Locate the cell with the specified text and output its [x, y] center coordinate. 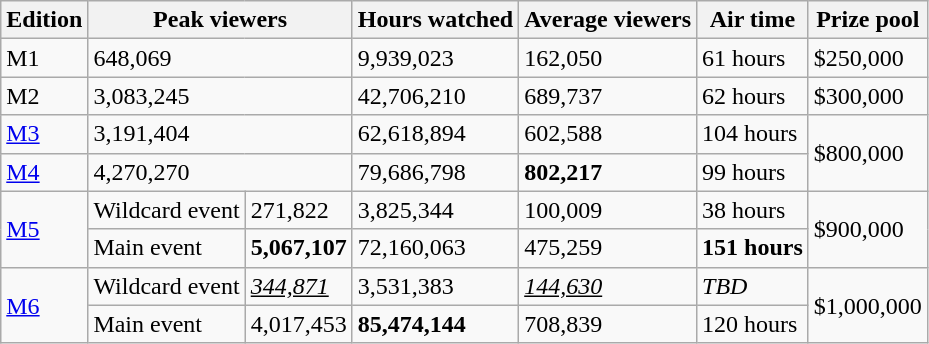
85,474,144 [435, 324]
38 hours [753, 210]
M5 [44, 229]
162,050 [608, 58]
$900,000 [868, 229]
9,939,023 [435, 58]
689,737 [608, 96]
$300,000 [868, 96]
100,009 [608, 210]
M2 [44, 96]
62,618,894 [435, 134]
62 hours [753, 96]
602,588 [608, 134]
$800,000 [868, 153]
TBD [753, 286]
99 hours [753, 172]
Peak viewers [220, 20]
802,217 [608, 172]
475,259 [608, 248]
151 hours [753, 248]
M1 [44, 58]
M4 [44, 172]
144,630 [608, 286]
Edition [44, 20]
$250,000 [868, 58]
3,825,344 [435, 210]
M6 [44, 305]
3,191,404 [220, 134]
4,017,453 [298, 324]
61 hours [753, 58]
M3 [44, 134]
708,839 [608, 324]
72,160,063 [435, 248]
3,531,383 [435, 286]
Average viewers [608, 20]
120 hours [753, 324]
104 hours [753, 134]
Hours watched [435, 20]
Prize pool [868, 20]
42,706,210 [435, 96]
$1,000,000 [868, 305]
4,270,270 [220, 172]
5,067,107 [298, 248]
3,083,245 [220, 96]
Air time [753, 20]
271,822 [298, 210]
344,871 [298, 286]
648,069 [220, 58]
79,686,798 [435, 172]
